Find where the given text appears and provide that cell's center as [x, y] coordinate. 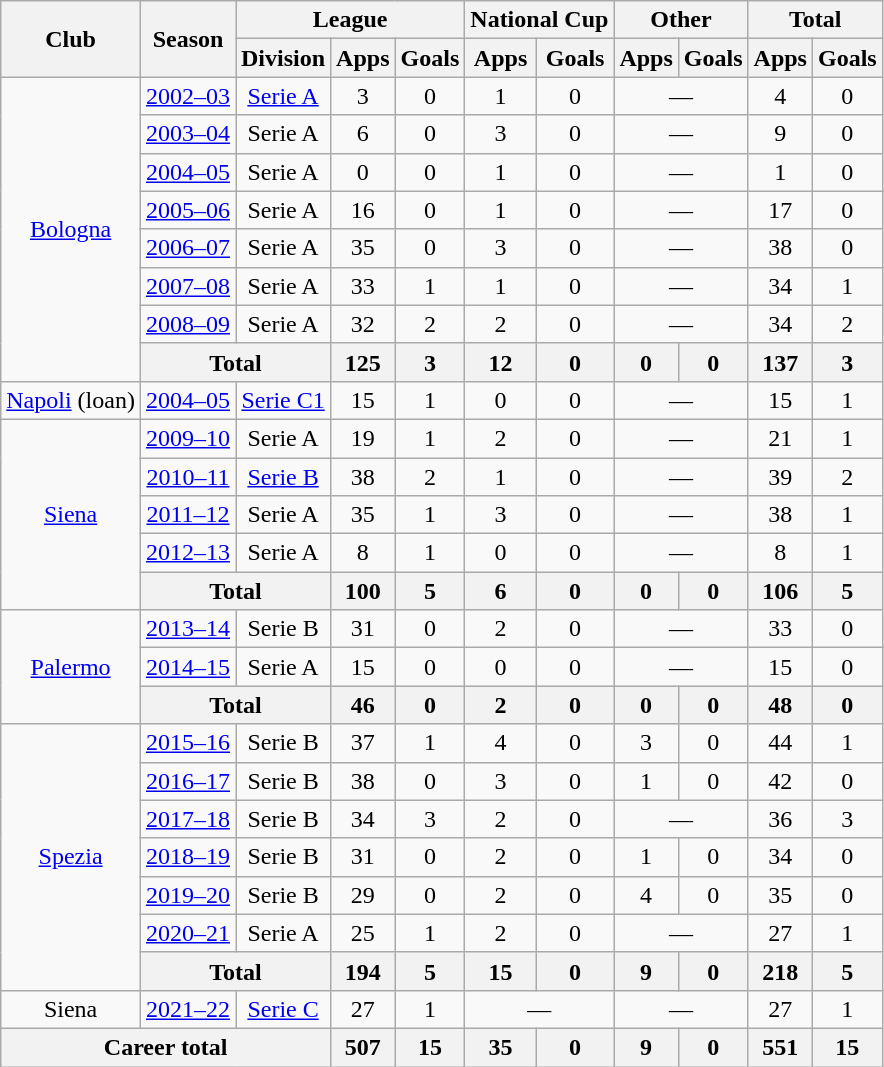
Spezia [71, 857]
2013–14 [188, 629]
Serie C1 [284, 400]
National Cup [540, 20]
2009–10 [188, 438]
Palermo [71, 667]
Serie C [284, 1009]
2015–16 [188, 743]
Bologna [71, 229]
125 [363, 362]
32 [363, 324]
League [350, 20]
137 [780, 362]
100 [363, 591]
2002–03 [188, 96]
44 [780, 743]
106 [780, 591]
12 [501, 362]
48 [780, 705]
551 [780, 1047]
Division [284, 58]
37 [363, 743]
2003–04 [188, 134]
2021–22 [188, 1009]
507 [363, 1047]
2019–20 [188, 895]
2006–07 [188, 248]
Napoli (loan) [71, 400]
21 [780, 438]
Season [188, 39]
17 [780, 210]
2008–09 [188, 324]
16 [363, 210]
42 [780, 781]
2014–15 [188, 667]
2005–06 [188, 210]
2011–12 [188, 515]
Other [681, 20]
Career total [166, 1047]
39 [780, 477]
Club [71, 39]
2010–11 [188, 477]
2017–18 [188, 819]
19 [363, 438]
2018–19 [188, 857]
218 [780, 971]
36 [780, 819]
2016–17 [188, 781]
2007–08 [188, 286]
2020–21 [188, 933]
194 [363, 971]
25 [363, 933]
46 [363, 705]
29 [363, 895]
2012–13 [188, 553]
